Find where the given text appears and provide that cell's center as [x, y] coordinate. 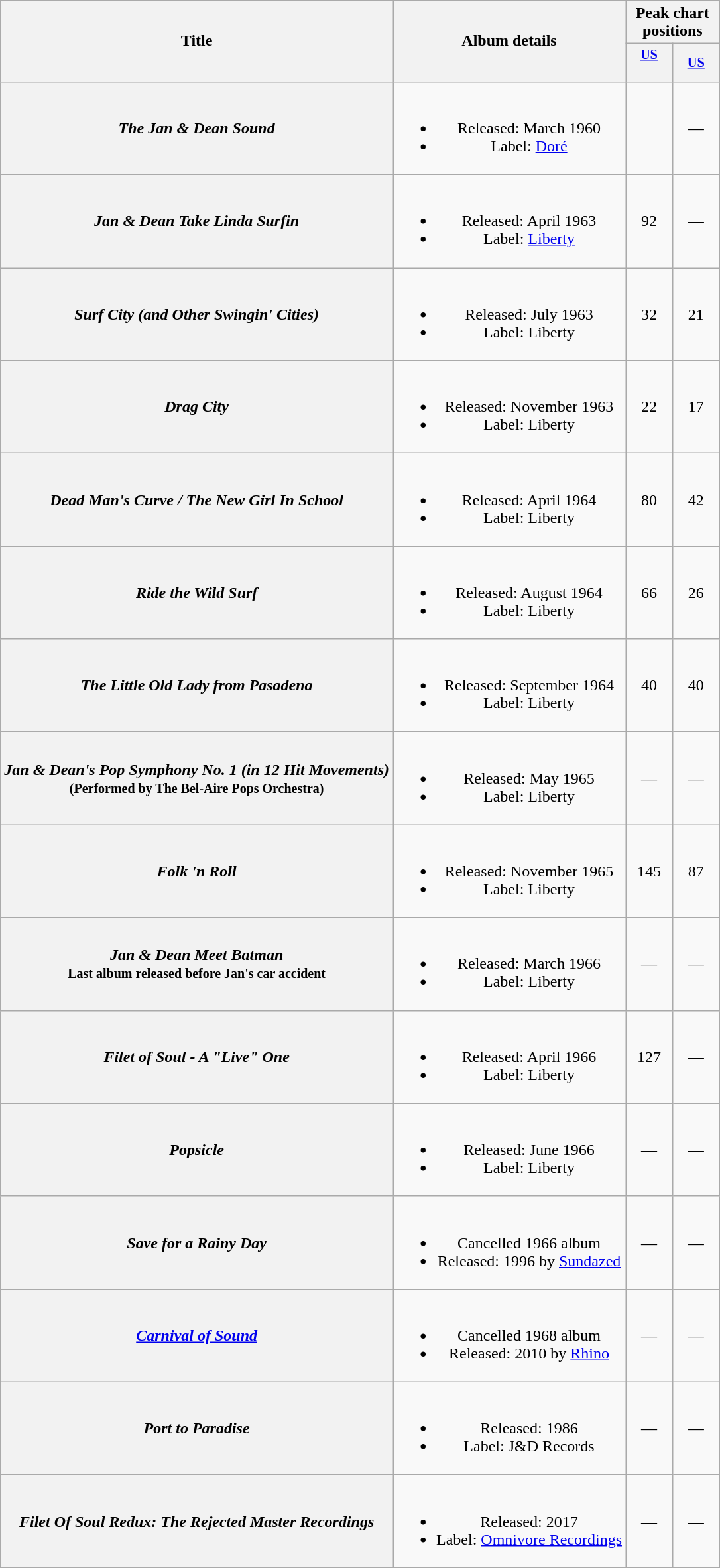
17 [696, 407]
Popsicle [197, 1150]
42 [696, 500]
22 [650, 407]
Released: March 1966Label: Liberty [509, 964]
The Little Old Lady from Pasadena [197, 686]
Released: April 1963Label: Liberty [509, 221]
Released: 1986Label: J&D Records [509, 1428]
Jan & Dean Take Linda Surfin [197, 221]
Released: May 1965Label: Liberty [509, 778]
Peak chart positions [673, 23]
Released: March 1960Label: Doré [509, 128]
Surf City (and Other Swingin' Cities) [197, 314]
92 [650, 221]
Released: September 1964Label: Liberty [509, 686]
Drag City [197, 407]
Released: June 1966Label: Liberty [509, 1150]
Folk 'n Roll [197, 871]
Cancelled 1968 albumReleased: 2010 by Rhino [509, 1335]
Dead Man's Curve / The New Girl In School [197, 500]
Filet Of Soul Redux: The Rejected Master Recordings [197, 1521]
Ride the Wild Surf [197, 593]
127 [650, 1057]
Filet of Soul - A "Live" One [197, 1057]
Released: July 1963Label: Liberty [509, 314]
21 [696, 314]
Cancelled 1966 albumReleased: 1996 by Sundazed [509, 1242]
Released: April 1964Label: Liberty [509, 500]
Port to Paradise [197, 1428]
Jan & Dean's Pop Symphony No. 1 (in 12 Hit Movements)(Performed by The Bel-Aire Pops Orchestra) [197, 778]
Released: 2017Label: Omnivore Recordings [509, 1521]
Album details [509, 41]
32 [650, 314]
Carnival of Sound [197, 1335]
145 [650, 871]
Released: November 1965Label: Liberty [509, 871]
Released: November 1963Label: Liberty [509, 407]
Released: August 1964Label: Liberty [509, 593]
80 [650, 500]
The Jan & Dean Sound [197, 128]
87 [696, 871]
66 [650, 593]
Jan & Dean Meet BatmanLast album released before Jan's car accident [197, 964]
26 [696, 593]
Title [197, 41]
Released: April 1966Label: Liberty [509, 1057]
Save for a Rainy Day [197, 1242]
